Search for the cell housing the specified text and yield its [x, y] center coordinate. 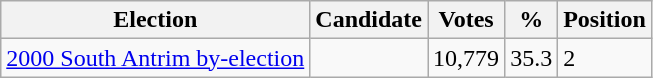
2 [605, 58]
10,779 [466, 58]
Candidate [369, 20]
Votes [466, 20]
2000 South Antrim by-election [156, 58]
Position [605, 20]
% [532, 20]
35.3 [532, 58]
Election [156, 20]
